Search for the cell housing the specified text and yield its [x, y] center coordinate. 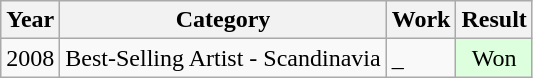
Work [421, 20]
Won [494, 58]
Year [30, 20]
Category [223, 20]
_ [421, 58]
Result [494, 20]
Best-Selling Artist - Scandinavia [223, 58]
2008 [30, 58]
